Return (x, y) of the center of cell containing provided text 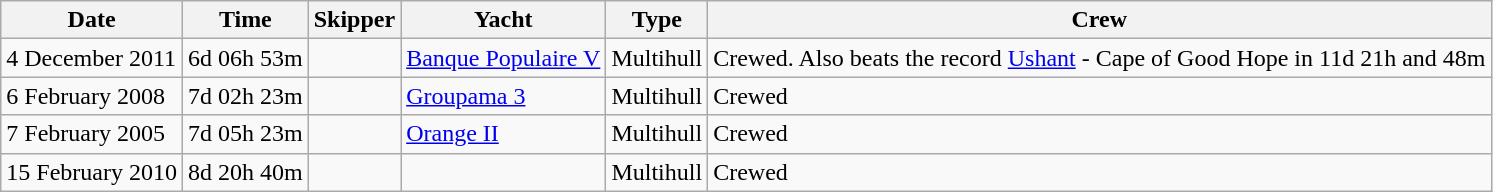
Time (245, 20)
Groupama 3 (504, 96)
Type (657, 20)
4 December 2011 (92, 58)
7 February 2005 (92, 134)
15 February 2010 (92, 172)
6d 06h 53m (245, 58)
Banque Populaire V (504, 58)
Crewed. Also beats the record Ushant - Cape of Good Hope in 11d 21h and 48m (1100, 58)
8d 20h 40m (245, 172)
Orange II (504, 134)
7d 05h 23m (245, 134)
7d 02h 23m (245, 96)
Date (92, 20)
Yacht (504, 20)
Crew (1100, 20)
Skipper (354, 20)
6 February 2008 (92, 96)
